Provide the (X, Y) coordinate of the cell's center where the given text is located.  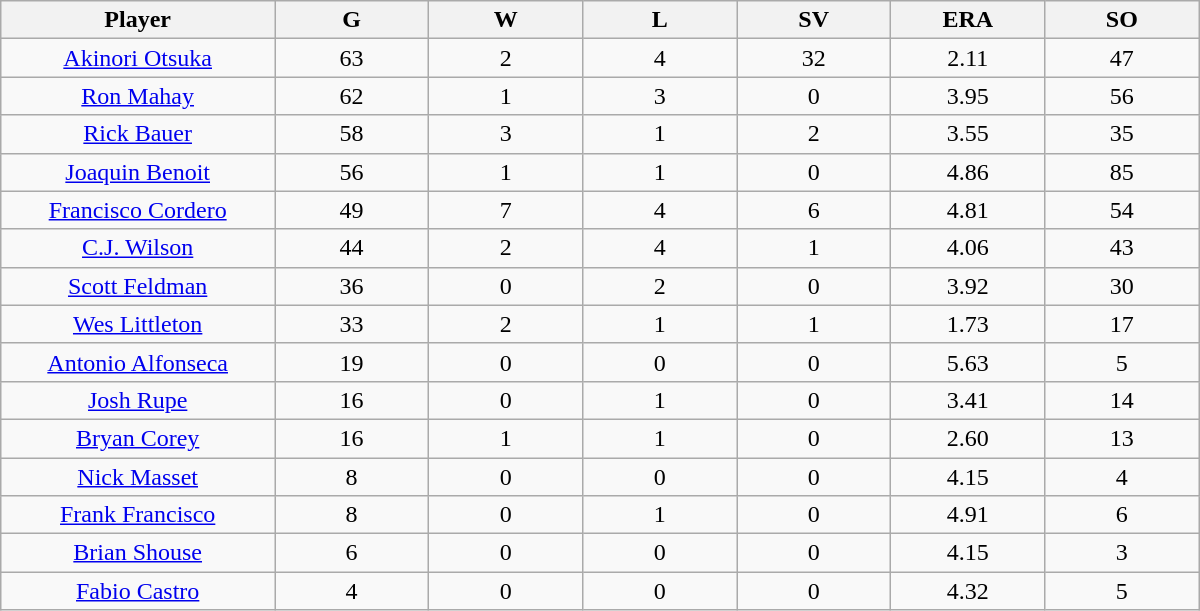
49 (352, 210)
L (660, 20)
14 (1122, 400)
4.32 (968, 591)
3.55 (968, 134)
Nick Masset (138, 477)
ERA (968, 20)
Wes Littleton (138, 324)
Frank Francisco (138, 515)
SV (814, 20)
3.95 (968, 96)
58 (352, 134)
Brian Shouse (138, 553)
36 (352, 286)
43 (1122, 248)
7 (506, 210)
Player (138, 20)
4.06 (968, 248)
44 (352, 248)
Rick Bauer (138, 134)
Ron Mahay (138, 96)
1.73 (968, 324)
Bryan Corey (138, 438)
13 (1122, 438)
32 (814, 58)
3.41 (968, 400)
2.11 (968, 58)
Fabio Castro (138, 591)
54 (1122, 210)
Francisco Cordero (138, 210)
33 (352, 324)
Antonio Alfonseca (138, 362)
5.63 (968, 362)
62 (352, 96)
G (352, 20)
35 (1122, 134)
4.86 (968, 172)
SO (1122, 20)
63 (352, 58)
3.92 (968, 286)
47 (1122, 58)
30 (1122, 286)
Scott Feldman (138, 286)
C.J. Wilson (138, 248)
Akinori Otsuka (138, 58)
Josh Rupe (138, 400)
Joaquin Benoit (138, 172)
19 (352, 362)
4.91 (968, 515)
2.60 (968, 438)
17 (1122, 324)
4.81 (968, 210)
W (506, 20)
85 (1122, 172)
